Provide the (X, Y) coordinate of the cell's center where the given text is located.  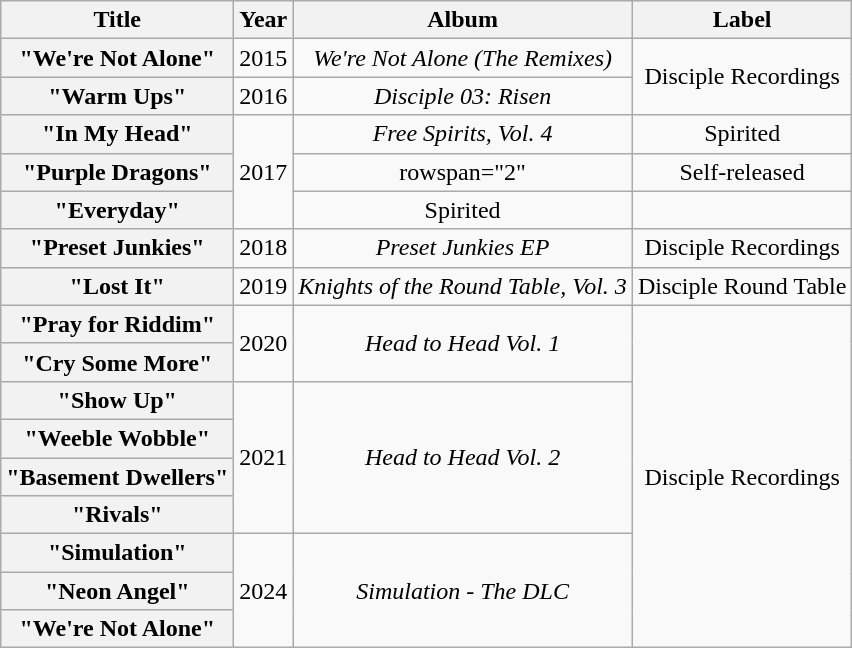
"Neon Angel" (118, 591)
Free Spirits, Vol. 4 (463, 134)
"In My Head" (118, 134)
"Preset Junkies" (118, 248)
Simulation - The DLC (463, 591)
"Purple Dragons" (118, 172)
"Show Up" (118, 400)
We're Not Alone (The Remixes) (463, 58)
"Simulation" (118, 553)
Title (118, 20)
rowspan="2" (463, 172)
Year (264, 20)
2015 (264, 58)
2018 (264, 248)
"Basement Dwellers" (118, 477)
2016 (264, 96)
"Cry Some More" (118, 362)
Disciple Round Table (742, 286)
2024 (264, 591)
Knights of the Round Table, Vol. 3 (463, 286)
"Lost It" (118, 286)
Self-released (742, 172)
Head to Head Vol. 2 (463, 457)
"Everyday" (118, 210)
2017 (264, 172)
Head to Head Vol. 1 (463, 343)
"Warm Ups" (118, 96)
2019 (264, 286)
Album (463, 20)
Label (742, 20)
"Rivals" (118, 515)
"Weeble Wobble" (118, 438)
Preset Junkies EP (463, 248)
2020 (264, 343)
2021 (264, 457)
Disciple 03: Risen (463, 96)
"Pray for Riddim" (118, 324)
